For the text-containing cell, return its midpoint in [x, y] coordinate format. 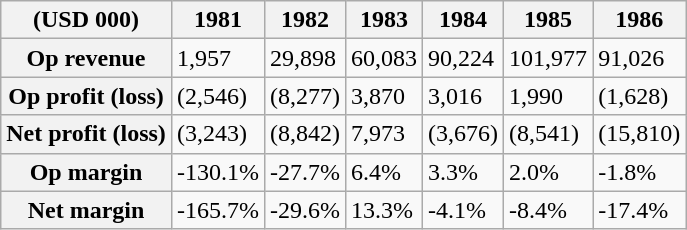
-130.1% [218, 172]
(3,243) [218, 134]
Op profit (loss) [86, 96]
13.3% [384, 210]
1985 [548, 20]
29,898 [304, 58]
(1,628) [640, 96]
3,870 [384, 96]
-29.6% [304, 210]
60,083 [384, 58]
7,973 [384, 134]
91,026 [640, 58]
Net margin [86, 210]
Op margin [86, 172]
(3,676) [464, 134]
3,016 [464, 96]
-8.4% [548, 210]
90,224 [464, 58]
Op revenue [86, 58]
(8,842) [304, 134]
1981 [218, 20]
1983 [384, 20]
6.4% [384, 172]
(USD 000) [86, 20]
101,977 [548, 58]
Net profit (loss) [86, 134]
-1.8% [640, 172]
(8,277) [304, 96]
-4.1% [464, 210]
1982 [304, 20]
3.3% [464, 172]
1,990 [548, 96]
1984 [464, 20]
2.0% [548, 172]
(8,541) [548, 134]
1986 [640, 20]
-27.7% [304, 172]
-17.4% [640, 210]
(2,546) [218, 96]
-165.7% [218, 210]
(15,810) [640, 134]
1,957 [218, 58]
